Determine the (x, y) coordinate at the center of the cell enclosing the given text.  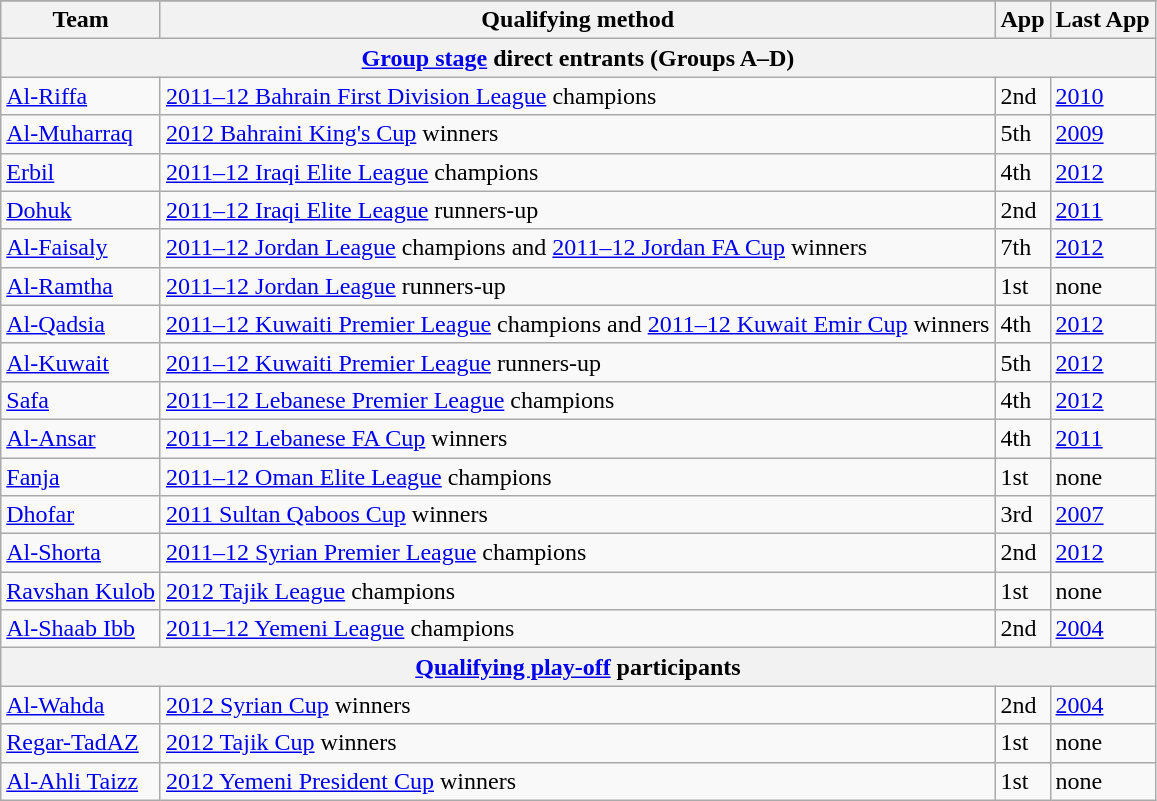
Team (81, 20)
2011–12 Lebanese FA Cup winners (577, 438)
2011–12 Kuwaiti Premier League runners-up (577, 362)
App (1022, 20)
Al-Qadsia (81, 324)
2011–12 Jordan League champions and 2011–12 Jordan FA Cup winners (577, 248)
2010 (1102, 96)
2012 Bahraini King's Cup winners (577, 134)
2012 Yemeni President Cup winners (577, 781)
Al-Ansar (81, 438)
2011–12 Kuwaiti Premier League champions and 2011–12 Kuwait Emir Cup winners (577, 324)
Al-Ramtha (81, 286)
2007 (1102, 515)
2011–12 Iraqi Elite League runners-up (577, 210)
2011–12 Lebanese Premier League champions (577, 400)
Regar-TadAZ (81, 743)
2012 Tajik Cup winners (577, 743)
Al-Shaab Ibb (81, 629)
Al-Riffa (81, 96)
Dohuk (81, 210)
2011–12 Oman Elite League champions (577, 477)
3rd (1022, 515)
2012 Tajik League champions (577, 591)
2011–12 Syrian Premier League champions (577, 553)
Fanja (81, 477)
Al-Faisaly (81, 248)
Al-Muharraq (81, 134)
Group stage direct entrants (Groups A–D) (578, 58)
Qualifying play-off participants (578, 667)
2011 Sultan Qaboos Cup winners (577, 515)
2012 Syrian Cup winners (577, 705)
2011–12 Yemeni League champions (577, 629)
Ravshan Kulob (81, 591)
Last App (1102, 20)
2009 (1102, 134)
2011–12 Jordan League runners-up (577, 286)
Al-Kuwait (81, 362)
Al-Shorta (81, 553)
Safa (81, 400)
Erbil (81, 172)
Al-Wahda (81, 705)
7th (1022, 248)
Qualifying method (577, 20)
Al-Ahli Taizz (81, 781)
2011–12 Iraqi Elite League champions (577, 172)
Dhofar (81, 515)
2011–12 Bahrain First Division League champions (577, 96)
